Identify which cell holds the provided text, then report its (X, Y) central coordinate. 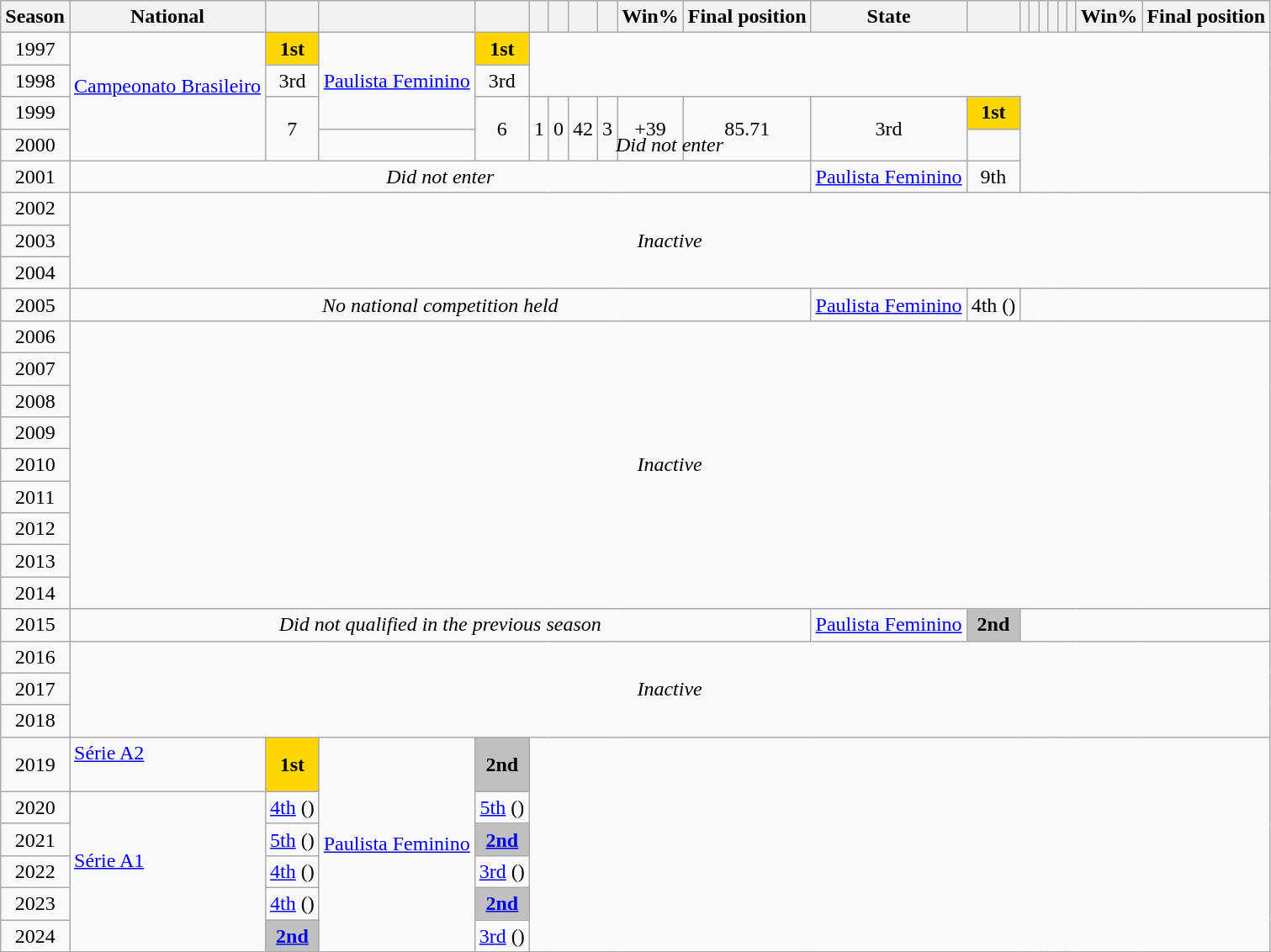
2017 (35, 689)
Campeonato Brasileiro (167, 97)
0 (559, 129)
2020 (35, 807)
2005 (35, 304)
2010 (35, 465)
1998 (35, 81)
2009 (35, 433)
1 (538, 129)
2016 (35, 657)
1999 (35, 113)
7 (293, 129)
Série A1 (167, 871)
2006 (35, 336)
National (167, 17)
1997 (35, 49)
2014 (35, 593)
Season (35, 17)
9th (993, 177)
85.71 (747, 129)
2021 (35, 839)
+39 (651, 129)
42 (582, 129)
2015 (35, 625)
2018 (35, 721)
State (888, 17)
2013 (35, 561)
2011 (35, 497)
2002 (35, 209)
Série A2 (167, 764)
2008 (35, 401)
6 (501, 129)
2012 (35, 529)
Did not qualified in the previous season (440, 625)
3 (607, 129)
2004 (35, 272)
2019 (35, 764)
2000 (35, 145)
2022 (35, 871)
2024 (35, 936)
No national competition held (440, 304)
2001 (35, 177)
2007 (35, 368)
2023 (35, 903)
2003 (35, 241)
